For the text-containing cell, return its midpoint in (X, Y) coordinate format. 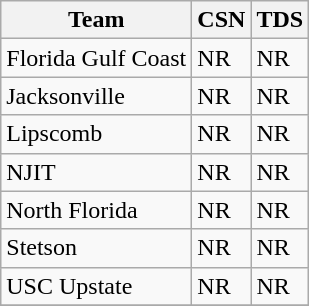
Jacksonville (96, 96)
USC Upstate (96, 286)
NJIT (96, 172)
Lipscomb (96, 134)
Florida Gulf Coast (96, 58)
Team (96, 20)
CSN (222, 20)
North Florida (96, 210)
TDS (280, 20)
Stetson (96, 248)
